Scan for the cell matching the given text and deliver its (X, Y) coordinate at center. 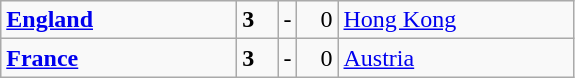
France (119, 58)
England (119, 20)
Hong Kong (456, 20)
Austria (456, 58)
